Search for the cell housing the specified text and yield its (X, Y) center coordinate. 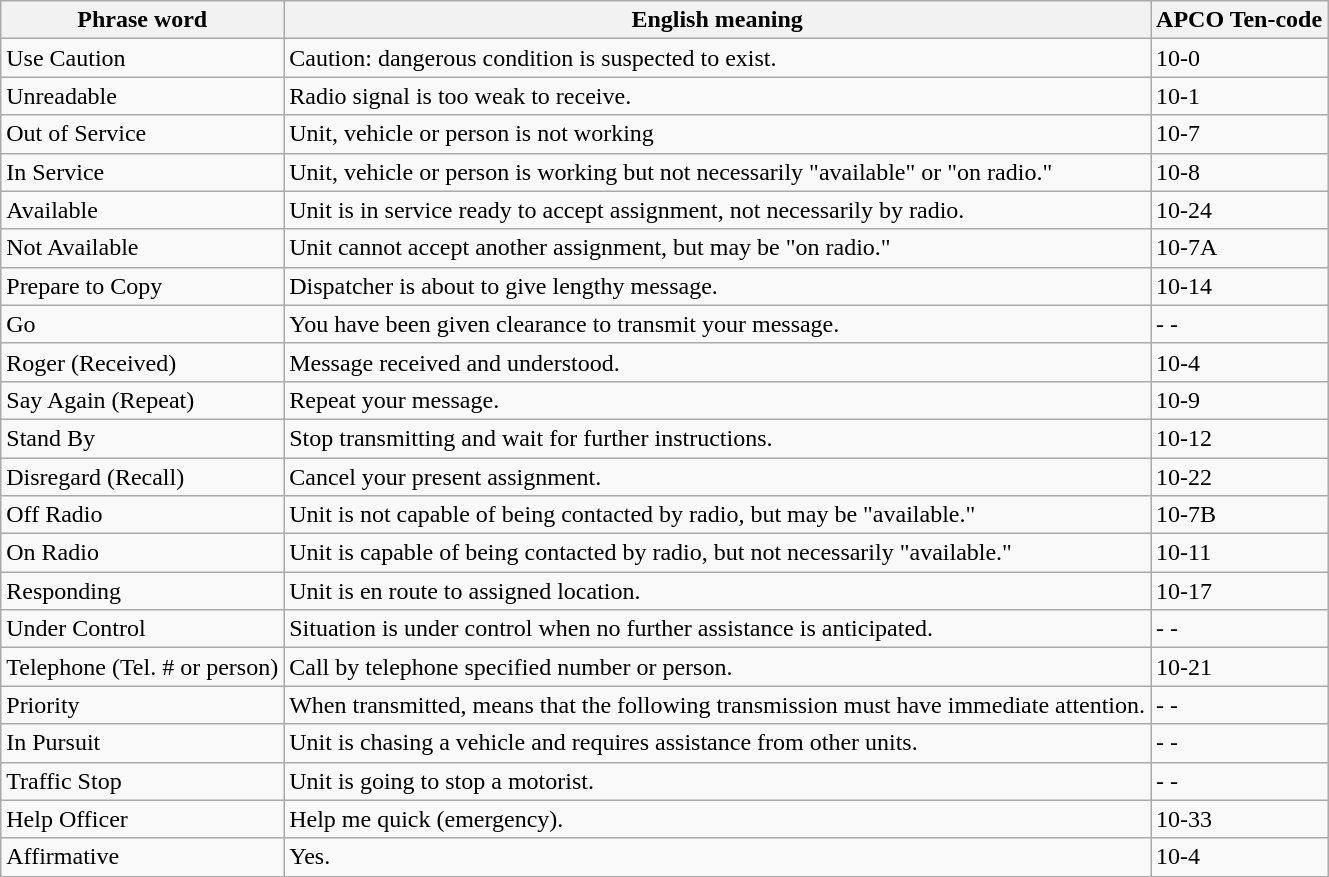
Unit is capable of being contacted by radio, but not necessarily "available." (718, 553)
Radio signal is too weak to receive. (718, 96)
APCO Ten-code (1240, 20)
Unit is chasing a vehicle and requires assistance from other units. (718, 743)
Go (142, 324)
Telephone (Tel. # or person) (142, 667)
Dispatcher is about to give lengthy message. (718, 286)
10-14 (1240, 286)
10-24 (1240, 210)
Message received and understood. (718, 362)
You have been given clearance to transmit your message. (718, 324)
10-11 (1240, 553)
10-7A (1240, 248)
Say Again (Repeat) (142, 400)
Unit is going to stop a motorist. (718, 781)
Off Radio (142, 515)
10-7 (1240, 134)
Yes. (718, 857)
10-0 (1240, 58)
In Pursuit (142, 743)
10-8 (1240, 172)
Help Officer (142, 819)
Traffic Stop (142, 781)
10-7B (1240, 515)
10-17 (1240, 591)
In Service (142, 172)
Roger (Received) (142, 362)
Not Available (142, 248)
Unit, vehicle or person is not working (718, 134)
Situation is under control when no further assistance is anticipated. (718, 629)
Call by telephone specified number or person. (718, 667)
Phrase word (142, 20)
Caution: dangerous condition is suspected to exist. (718, 58)
Use Caution (142, 58)
Priority (142, 705)
Stop transmitting and wait for further instructions. (718, 438)
Unit is en route to assigned location. (718, 591)
10-9 (1240, 400)
10-1 (1240, 96)
Under Control (142, 629)
When transmitted, means that the following transmission must have immediate attention. (718, 705)
Unit is in service ready to accept assignment, not necessarily by radio. (718, 210)
10-12 (1240, 438)
10-33 (1240, 819)
Cancel your present assignment. (718, 477)
Unit, vehicle or person is working but not necessarily "available" or "on radio." (718, 172)
Prepare to Copy (142, 286)
10-21 (1240, 667)
Available (142, 210)
Unit cannot accept another assignment, but may be "on radio." (718, 248)
Unit is not capable of being contacted by radio, but may be "available." (718, 515)
Stand By (142, 438)
Disregard (Recall) (142, 477)
Out of Service (142, 134)
10-22 (1240, 477)
Responding (142, 591)
Unreadable (142, 96)
On Radio (142, 553)
Affirmative (142, 857)
Help me quick (emergency). (718, 819)
English meaning (718, 20)
Repeat your message. (718, 400)
